Scan for the cell matching the given text and deliver its [x, y] coordinate at center. 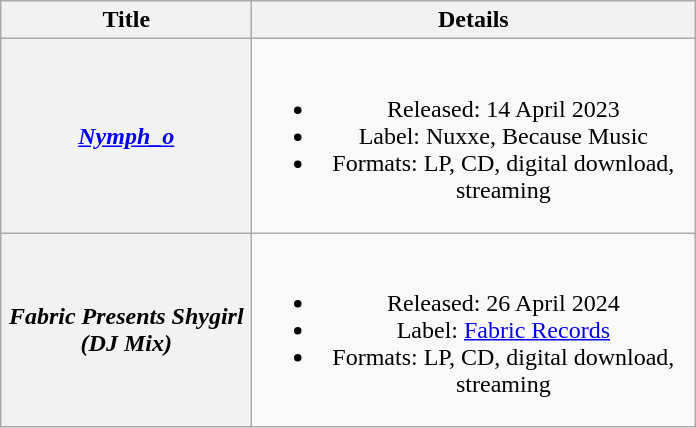
Details [474, 20]
Title [126, 20]
Fabric Presents Shygirl (DJ Mix) [126, 330]
Released: 14 April 2023Label: Nuxxe, Because MusicFormats: LP, CD, digital download, streaming [474, 136]
Nymph_o [126, 136]
Released: 26 April 2024Label: Fabric RecordsFormats: LP, CD, digital download, streaming [474, 330]
